From the cell containing the given text, extract its center point as (x, y) coordinate. 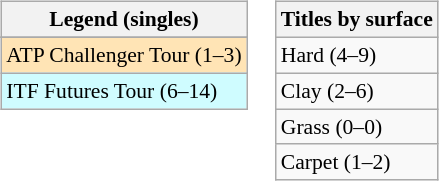
Hard (4–9) (357, 55)
Carpet (1–2) (357, 162)
Clay (2–6) (357, 91)
ITF Futures Tour (6–14) (124, 91)
Grass (0–0) (357, 127)
Legend (singles) (124, 20)
Titles by surface (357, 20)
ATP Challenger Tour (1–3) (124, 55)
